Scan for the cell matching the given text and deliver its (X, Y) coordinate at center. 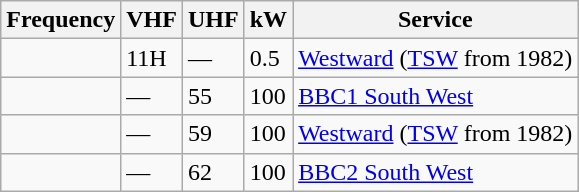
kW (268, 20)
BBC2 South West (436, 172)
0.5 (268, 58)
62 (213, 172)
VHF (152, 20)
55 (213, 96)
Service (436, 20)
Frequency (61, 20)
11H (152, 58)
BBC1 South West (436, 96)
59 (213, 134)
UHF (213, 20)
